For the text-containing cell, return its midpoint in (X, Y) coordinate format. 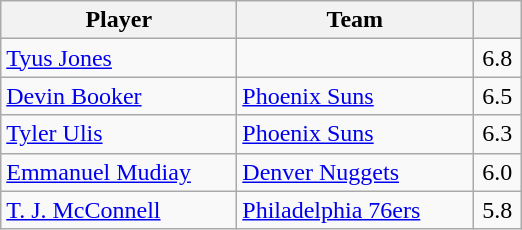
Emmanuel Mudiay (119, 172)
Tyus Jones (119, 58)
6.8 (498, 58)
5.8 (498, 210)
6.0 (498, 172)
Team (355, 20)
6.3 (498, 134)
Devin Booker (119, 96)
Player (119, 20)
6.5 (498, 96)
Tyler Ulis (119, 134)
T. J. McConnell (119, 210)
Denver Nuggets (355, 172)
Philadelphia 76ers (355, 210)
